Locate the cell with the specified text and output its [x, y] center coordinate. 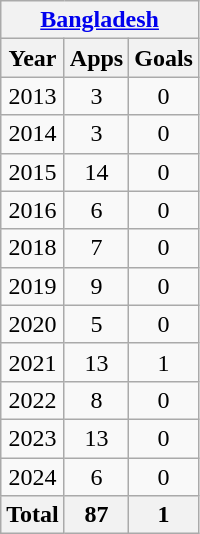
9 [96, 286]
Total [33, 515]
2019 [33, 286]
Goals [164, 58]
2023 [33, 438]
Apps [96, 58]
2022 [33, 400]
Year [33, 58]
2020 [33, 324]
5 [96, 324]
2021 [33, 362]
2014 [33, 134]
Bangladesh [100, 20]
2024 [33, 477]
14 [96, 172]
7 [96, 248]
87 [96, 515]
2015 [33, 172]
2018 [33, 248]
8 [96, 400]
2013 [33, 96]
2016 [33, 210]
